Output the [x, y] coordinate of the center of the cell containing the given text.  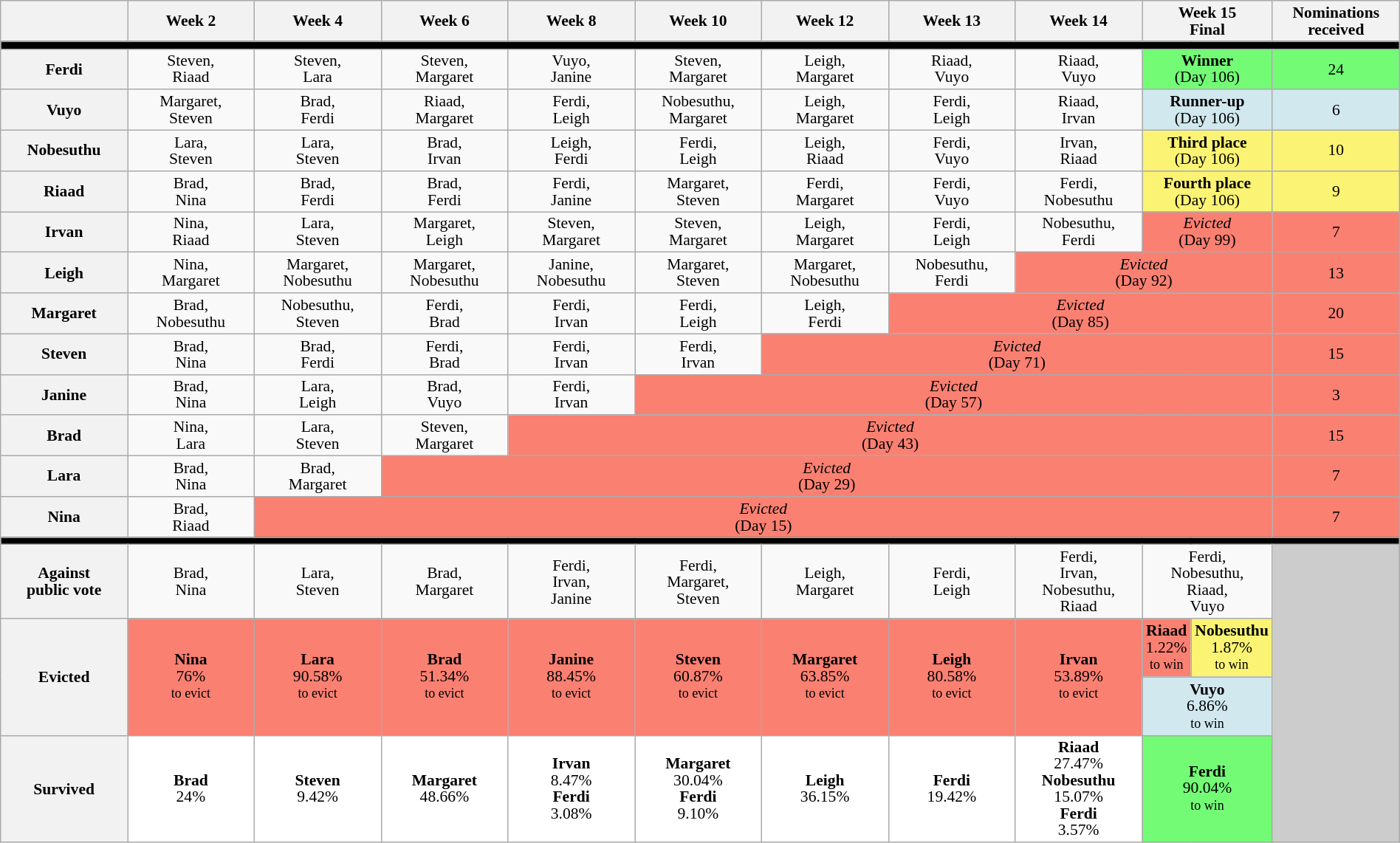
Ferdi,Irvan,Janine [572, 582]
Lara,Leigh [318, 394]
Brad,Irvan [445, 151]
10 [1336, 151]
Margaret,Leigh [445, 232]
Week 10 [699, 21]
Brad,Vuyo [445, 394]
Riaad27.47%Nobesuthu15.07%Ferdi3.57% [1079, 788]
Week 12 [825, 21]
Leigh,Riaad [825, 151]
Third place(Day 106) [1207, 151]
Brad,Nobesuthu [191, 313]
Steven,Riaad [191, 69]
Steven,Lara [318, 69]
Nobesuthu [64, 151]
Nobesuthu,Steven [318, 313]
Runner-up(Day 106) [1207, 111]
Riaad,Irvan [1079, 111]
Week 15Final [1207, 21]
Brad,Riaad [191, 517]
Margaret63.85%to evict [825, 677]
Steven60.87%to evict [699, 677]
Week 14 [1079, 21]
Riaad1.22%to win [1166, 648]
Evicted(Day 85) [1080, 313]
Nina76%to evict [191, 677]
Irvan,Riaad [1079, 151]
6 [1336, 111]
20 [1336, 313]
Ferdi [64, 69]
Evicted(Day 29) [827, 477]
Ferdi,Nobesuthu,Riaad,Vuyo [1207, 582]
Irvan [64, 232]
Ferdi,Janine [572, 192]
Week 2 [191, 21]
Riaad [64, 192]
Evicted(Day 15) [764, 517]
Evicted(Day 99) [1207, 232]
Ferdi,Irvan,Nobesuthu,Riaad [1079, 582]
Margaret [64, 313]
Evicted(Day 92) [1145, 273]
Evicted(Day 57) [954, 394]
Janine,Nobesuthu [572, 273]
Lara90.58%to evict [318, 677]
Week 8 [572, 21]
Nina,Lara [191, 436]
Janine88.45%to evict [572, 677]
Steven9.42% [318, 788]
Survived [64, 788]
24 [1336, 69]
9 [1336, 192]
Ferdi,Margaret,Steven [699, 582]
Againstpublic vote [64, 582]
Margaret30.04%Ferdi9.10% [699, 788]
Vuyo [64, 111]
Brad24% [191, 788]
Evicted(Day 71) [1017, 354]
3 [1336, 394]
Brad [64, 436]
Irvan53.89%to evict [1079, 677]
Brad51.34%to evict [445, 677]
Nina [64, 517]
Janine [64, 394]
Ferdi90.04%to win [1207, 788]
Riaad,Margaret [445, 111]
Nina,Riaad [191, 232]
Vuyo,Janine [572, 69]
Week 6 [445, 21]
Leigh [64, 273]
Ferdi,Margaret [825, 192]
Nominationsreceived [1336, 21]
13 [1336, 273]
Nina,Margaret [191, 273]
Fourth place(Day 106) [1207, 192]
Leigh80.58%to evict [952, 677]
Nobesuthu,Margaret [699, 111]
Steven [64, 354]
Ferdi19.42% [952, 788]
Lara [64, 477]
Nobesuthu1.87%to win [1232, 648]
Week 13 [952, 21]
Evicted(Day 43) [891, 436]
Evicted [64, 677]
Margaret48.66% [445, 788]
Vuyo6.86%to win [1207, 706]
Week 4 [318, 21]
Leigh36.15% [825, 788]
Ferdi,Nobesuthu [1079, 192]
Irvan8.47%Ferdi3.08% [572, 788]
Winner(Day 106) [1207, 69]
